Detect which cell encompasses the target text, then output its [X, Y] center coordinate. 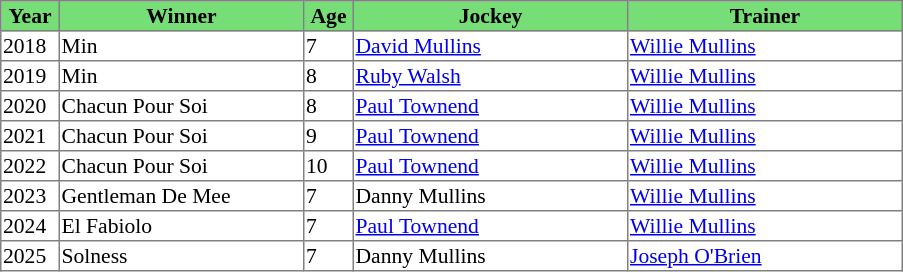
Solness [181, 256]
Gentleman De Mee [181, 196]
David Mullins [490, 46]
2020 [30, 106]
10 [329, 166]
Joseph O'Brien [765, 256]
Winner [181, 16]
Ruby Walsh [490, 76]
2018 [30, 46]
2023 [30, 196]
Age [329, 16]
Jockey [490, 16]
Trainer [765, 16]
2024 [30, 226]
2022 [30, 166]
2025 [30, 256]
9 [329, 136]
2021 [30, 136]
El Fabiolo [181, 226]
2019 [30, 76]
Year [30, 16]
